Pinpoint the cell where the given text exists, returning its (X, Y) midpoint coordinate. 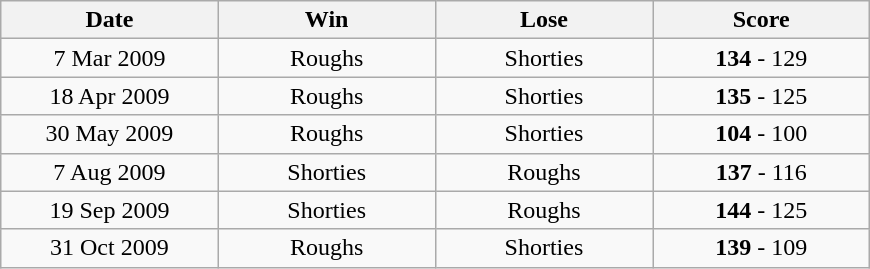
31 Oct 2009 (110, 248)
137 - 116 (762, 172)
144 - 125 (762, 210)
134 - 129 (762, 58)
104 - 100 (762, 134)
Score (762, 20)
30 May 2009 (110, 134)
18 Apr 2009 (110, 96)
Date (110, 20)
Lose (544, 20)
7 Aug 2009 (110, 172)
135 - 125 (762, 96)
19 Sep 2009 (110, 210)
7 Mar 2009 (110, 58)
Win (326, 20)
139 - 109 (762, 248)
